Pinpoint the cell where the given text exists, returning its (X, Y) midpoint coordinate. 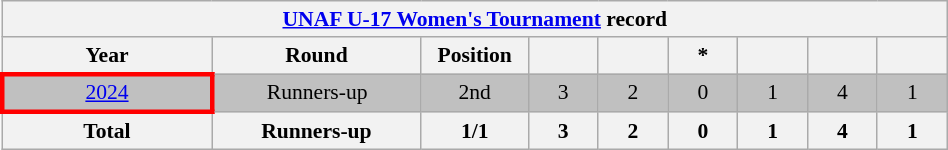
* (703, 56)
2024 (106, 94)
Total (106, 132)
UNAF U-17 Women's Tournament record (474, 19)
Position (474, 56)
Year (106, 56)
2nd (474, 94)
1/1 (474, 132)
Round (316, 56)
